Output the [x, y] coordinate of the center of the cell containing the given text.  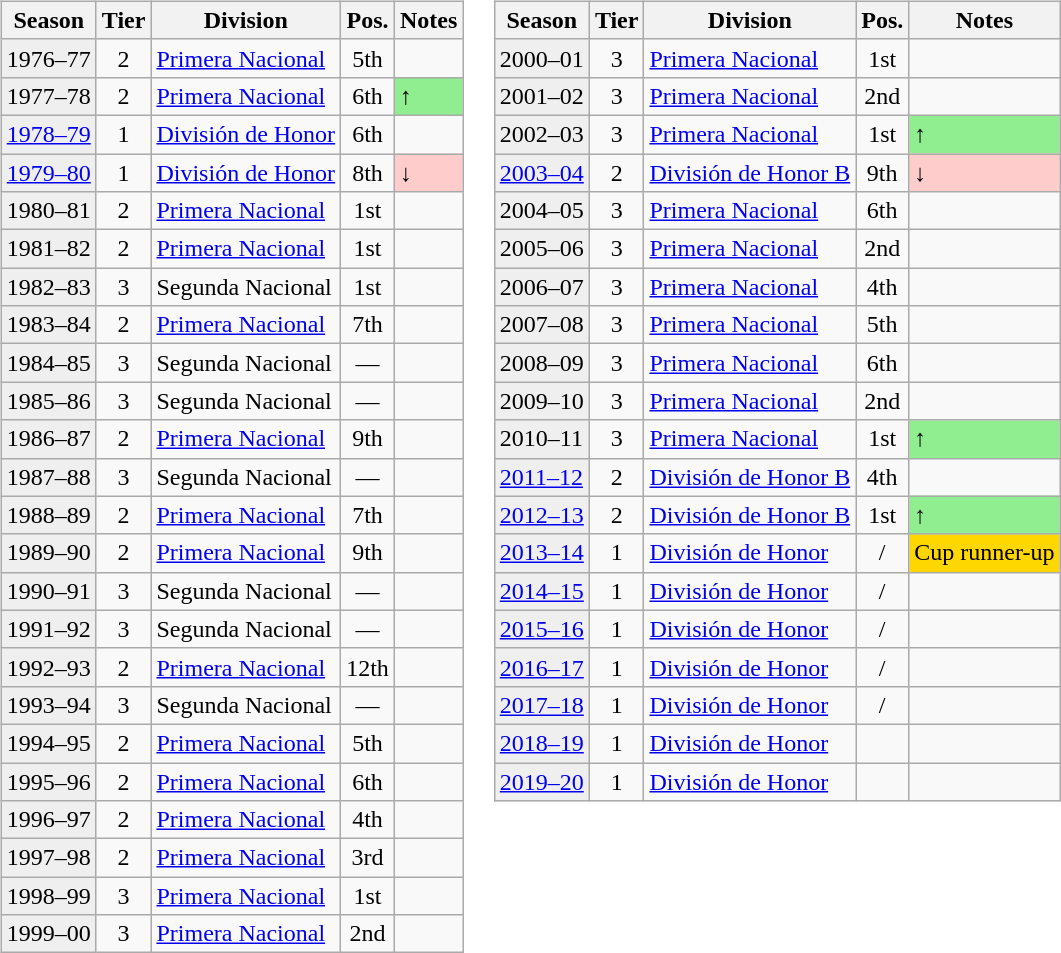
2013–14 [542, 553]
2014–15 [542, 591]
1996–97 [48, 820]
2009–10 [542, 401]
2008–09 [542, 363]
2012–13 [542, 515]
1986–87 [48, 439]
1982–83 [48, 287]
1984–85 [48, 363]
1988–89 [48, 515]
1976–77 [48, 58]
1990–91 [48, 591]
2006–07 [542, 287]
2015–16 [542, 629]
2019–20 [542, 781]
1994–95 [48, 743]
2004–05 [542, 211]
1993–94 [48, 705]
2002–03 [542, 134]
2011–12 [542, 477]
1991–92 [48, 629]
2007–08 [542, 325]
1978–79 [48, 134]
12th [368, 667]
2000–01 [542, 58]
1987–88 [48, 477]
1979–80 [48, 173]
8th [368, 173]
1985–86 [48, 401]
Cup runner-up [984, 553]
2016–17 [542, 667]
3rd [368, 858]
1999–00 [48, 934]
1989–90 [48, 553]
1998–99 [48, 896]
2017–18 [542, 705]
1997–98 [48, 858]
2001–02 [542, 96]
2010–11 [542, 439]
1981–82 [48, 249]
2018–19 [542, 743]
1992–93 [48, 667]
2005–06 [542, 249]
1983–84 [48, 325]
1980–81 [48, 211]
1995–96 [48, 781]
1977–78 [48, 96]
2003–04 [542, 173]
